Extract the (X, Y) coordinate from the center of the cell holding the provided text.  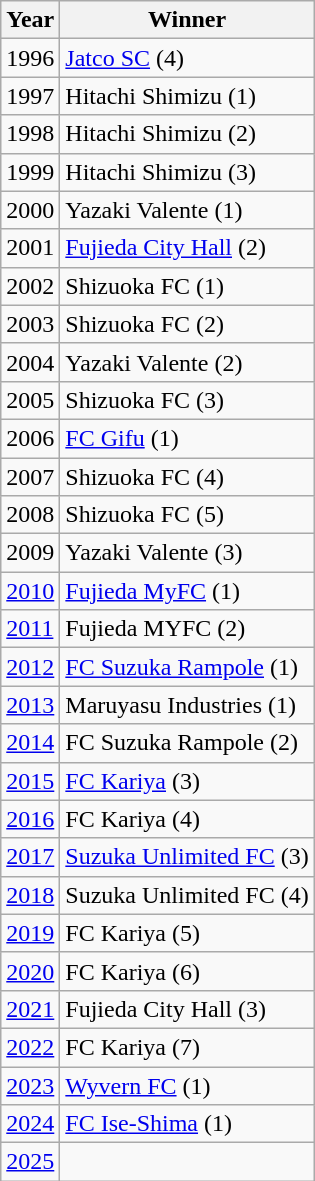
2004 (30, 362)
Hitachi Shimizu (2) (187, 134)
FC Suzuka Rampole (2) (187, 743)
FC Kariya (7) (187, 1047)
1996 (30, 58)
Fujieda MYFC (2) (187, 629)
Year (30, 20)
Shizuoka FC (3) (187, 400)
2022 (30, 1047)
Suzuka Unlimited FC (3) (187, 857)
Wyvern FC (1) (187, 1085)
2008 (30, 515)
Fujieda City Hall (2) (187, 248)
Maruyasu Industries (1) (187, 705)
Jatco SC (4) (187, 58)
FC Kariya (3) (187, 781)
2007 (30, 477)
2020 (30, 971)
2006 (30, 438)
2010 (30, 591)
Suzuka Unlimited FC (4) (187, 895)
2014 (30, 743)
2013 (30, 705)
FC Kariya (5) (187, 933)
2002 (30, 286)
Yazaki Valente (1) (187, 210)
Fujieda City Hall (3) (187, 1009)
2019 (30, 933)
2025 (30, 1162)
2024 (30, 1124)
2000 (30, 210)
Shizuoka FC (5) (187, 515)
2012 (30, 667)
Hitachi Shimizu (1) (187, 96)
2005 (30, 400)
Yazaki Valente (3) (187, 553)
FC Gifu (1) (187, 438)
Yazaki Valente (2) (187, 362)
2015 (30, 781)
Shizuoka FC (2) (187, 324)
2011 (30, 629)
2023 (30, 1085)
1997 (30, 96)
2016 (30, 819)
FC Ise-Shima (1) (187, 1124)
FC Kariya (6) (187, 971)
FC Suzuka Rampole (1) (187, 667)
2001 (30, 248)
Shizuoka FC (4) (187, 477)
2017 (30, 857)
Hitachi Shimizu (3) (187, 172)
1998 (30, 134)
2018 (30, 895)
FC Kariya (4) (187, 819)
Shizuoka FC (1) (187, 286)
2021 (30, 1009)
Winner (187, 20)
Fujieda MyFC (1) (187, 591)
1999 (30, 172)
2003 (30, 324)
2009 (30, 553)
